Return (X, Y) of the center of cell containing provided text 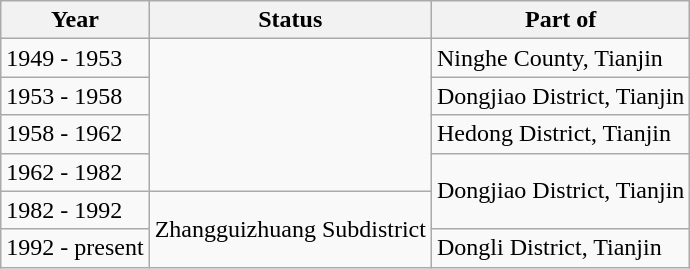
Hedong District, Tianjin (560, 134)
1962 - 1982 (75, 172)
1992 - present (75, 248)
1982 - 1992 (75, 210)
Ninghe County, Tianjin (560, 58)
Year (75, 20)
1953 - 1958 (75, 96)
Status (290, 20)
1949 - 1953 (75, 58)
Zhangguizhuang Subdistrict (290, 229)
Part of (560, 20)
Dongli District, Tianjin (560, 248)
1958 - 1962 (75, 134)
